Pinpoint the cell where the given text exists, returning its [x, y] midpoint coordinate. 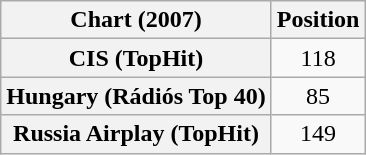
Hungary (Rádiós Top 40) [136, 96]
Position [318, 20]
149 [318, 134]
Chart (2007) [136, 20]
Russia Airplay (TopHit) [136, 134]
CIS (TopHit) [136, 58]
118 [318, 58]
85 [318, 96]
